From the cell containing the given text, extract its center point as [X, Y] coordinate. 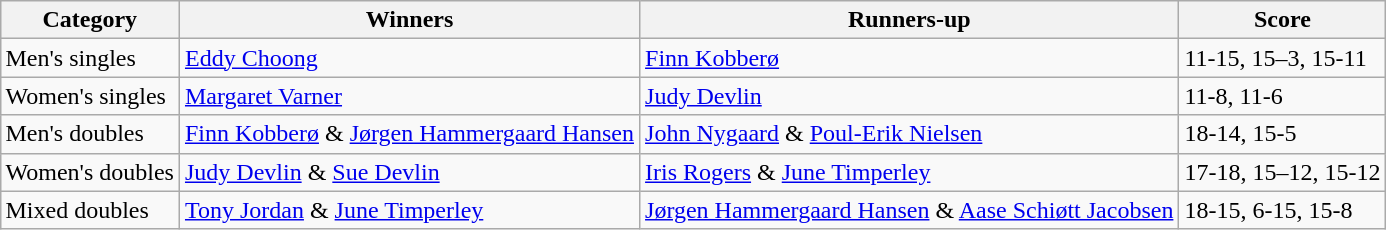
Judy Devlin [910, 96]
11-8, 11-6 [1282, 96]
Mixed doubles [90, 210]
Finn Kobberø [910, 58]
17-18, 15–12, 15-12 [1282, 172]
11-15, 15–3, 15-11 [1282, 58]
Men's singles [90, 58]
John Nygaard & Poul-Erik Nielsen [910, 134]
Margaret Varner [409, 96]
Category [90, 20]
Runners-up [910, 20]
Women's doubles [90, 172]
Tony Jordan & June Timperley [409, 210]
Jørgen Hammergaard Hansen & Aase Schiøtt Jacobsen [910, 210]
Score [1282, 20]
Judy Devlin & Sue Devlin [409, 172]
Men's doubles [90, 134]
Eddy Choong [409, 58]
Winners [409, 20]
Women's singles [90, 96]
18-14, 15-5 [1282, 134]
Finn Kobberø & Jørgen Hammergaard Hansen [409, 134]
Iris Rogers & June Timperley [910, 172]
18-15, 6-15, 15-8 [1282, 210]
